Detect which cell encompasses the target text, then output its [x, y] center coordinate. 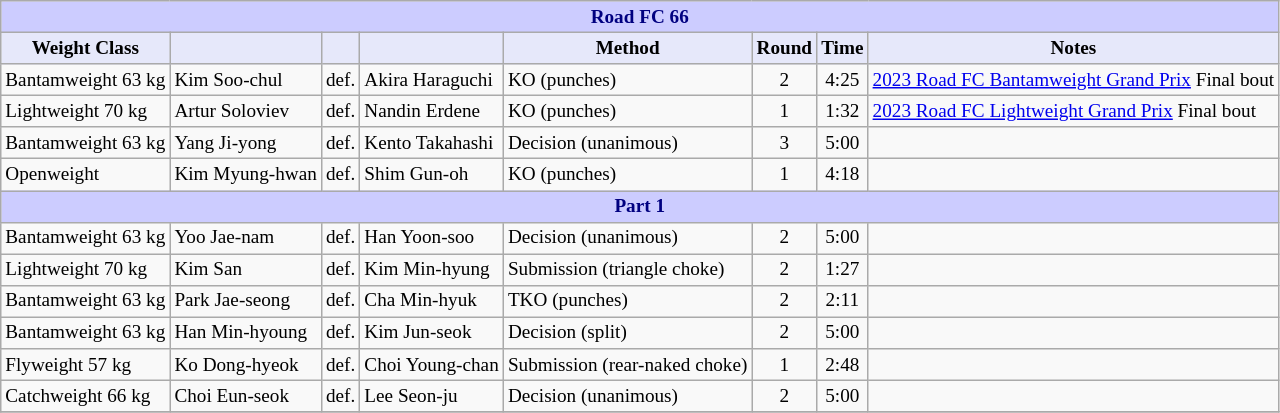
Submission (rear-naked choke) [628, 365]
Lee Seon-ju [432, 396]
Park Jae-seong [246, 301]
Cha Min-hyuk [432, 301]
4:18 [842, 175]
Flyweight 57 kg [86, 365]
Kim Jun-seok [432, 333]
2023 Road FC Bantamweight Grand Prix Final bout [1074, 80]
Han Yoon-soo [432, 238]
Openweight [86, 175]
Road FC 66 [640, 17]
Nandin Erdene [432, 111]
Ko Dong-hyeok [246, 365]
Choi Young-chan [432, 365]
Decision (split) [628, 333]
4:25 [842, 80]
Shim Gun-oh [432, 175]
Submission (triangle choke) [628, 270]
Time [842, 48]
Kim Min-hyung [432, 270]
Kim Soo-chul [246, 80]
2:48 [842, 365]
Akira Haraguchi [432, 80]
Part 1 [640, 206]
3 [784, 143]
1:27 [842, 270]
Catchweight 66 kg [86, 396]
Han Min-hyoung [246, 333]
2023 Road FC Lightweight Grand Prix Final bout [1074, 111]
Artur Soloviev [246, 111]
Notes [1074, 48]
Yang Ji-yong [246, 143]
Kento Takahashi [432, 143]
Kim Myung-hwan [246, 175]
Round [784, 48]
Weight Class [86, 48]
Choi Eun-seok [246, 396]
1:32 [842, 111]
2:11 [842, 301]
Yoo Jae-nam [246, 238]
Kim San [246, 270]
Method [628, 48]
TKO (punches) [628, 301]
